Detect which cell encompasses the target text, then output its (X, Y) center coordinate. 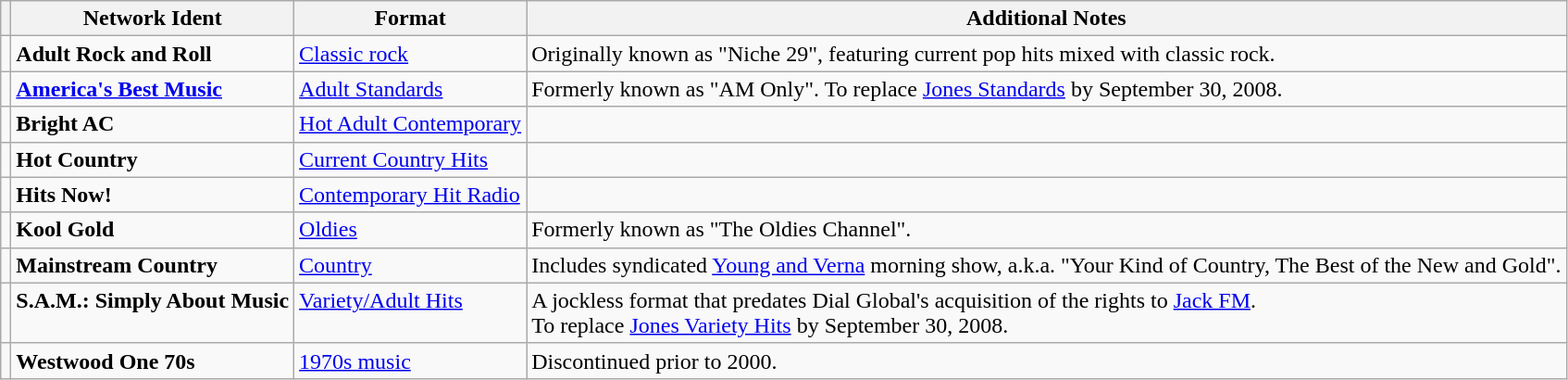
Variety/Adult Hits (411, 313)
A jockless format that predates Dial Global's acquisition of the rights to Jack FM.To replace Jones Variety Hits by September 30, 2008. (1046, 313)
Current Country Hits (411, 159)
Originally known as "Niche 29", featuring current pop hits mixed with classic rock. (1046, 54)
Additional Notes (1046, 19)
Format (411, 19)
Adult Standards (411, 89)
1970s music (411, 361)
Hot Adult Contemporary (411, 124)
Mainstream Country (153, 265)
Oldies (411, 230)
Contemporary Hit Radio (411, 195)
Westwood One 70s (153, 361)
Discontinued prior to 2000. (1046, 361)
S.A.M.: Simply About Music (153, 313)
America's Best Music (153, 89)
Adult Rock and Roll (153, 54)
Bright AC (153, 124)
Classic rock (411, 54)
Network Ident (153, 19)
Includes syndicated Young and Verna morning show, a.k.a. "Your Kind of Country, The Best of the New and Gold". (1046, 265)
Hot Country (153, 159)
Hits Now! (153, 195)
Kool Gold (153, 230)
Country (411, 265)
Formerly known as "AM Only". To replace Jones Standards by September 30, 2008. (1046, 89)
Formerly known as "The Oldies Channel". (1046, 230)
